Capture the cell that displays the provided text and extract its (X, Y) central coordinate. 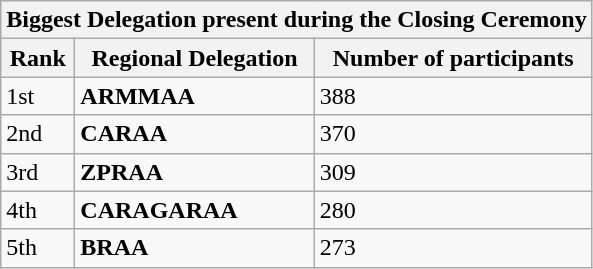
309 (453, 172)
Number of participants (453, 58)
ZPRAA (194, 172)
CARAGARAA (194, 210)
4th (38, 210)
280 (453, 210)
1st (38, 96)
273 (453, 248)
370 (453, 134)
388 (453, 96)
3rd (38, 172)
Biggest Delegation present during the Closing Ceremony (296, 20)
BRAA (194, 248)
5th (38, 248)
Regional Delegation (194, 58)
CARAA (194, 134)
ARMMAA (194, 96)
Rank (38, 58)
2nd (38, 134)
